Output the (X, Y) coordinate of the center of the cell containing the given text.  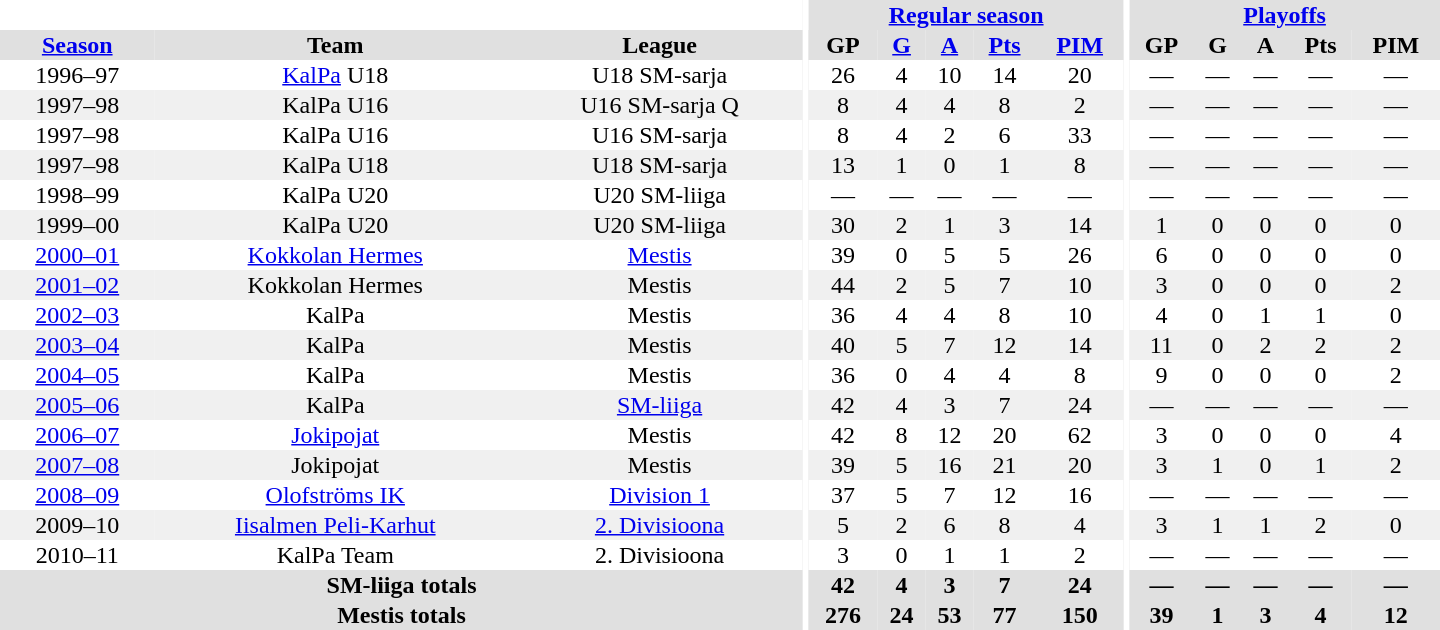
2005–06 (77, 405)
2000–01 (77, 255)
Mestis totals (402, 615)
Team (335, 45)
Playoffs (1284, 15)
2001–02 (77, 285)
2006–07 (77, 435)
44 (842, 285)
1998–99 (77, 195)
Iisalmen Peli-Karhut (335, 525)
Division 1 (660, 495)
21 (1005, 465)
30 (842, 225)
2002–03 (77, 315)
1996–97 (77, 75)
SM-liiga (660, 405)
League (660, 45)
62 (1080, 435)
150 (1080, 615)
KalPa Team (335, 555)
SM-liiga totals (402, 585)
2009–10 (77, 525)
9 (1161, 375)
77 (1005, 615)
33 (1080, 135)
40 (842, 345)
Regular season (966, 15)
13 (842, 165)
2003–04 (77, 345)
11 (1161, 345)
U16 SM-sarja (660, 135)
2007–08 (77, 465)
37 (842, 495)
1999–00 (77, 225)
53 (950, 615)
U16 SM-sarja Q (660, 105)
276 (842, 615)
2010–11 (77, 555)
Season (77, 45)
2004–05 (77, 375)
Olofströms IK (335, 495)
2008–09 (77, 495)
